Output the (x, y) coordinate of the center of the cell containing the given text.  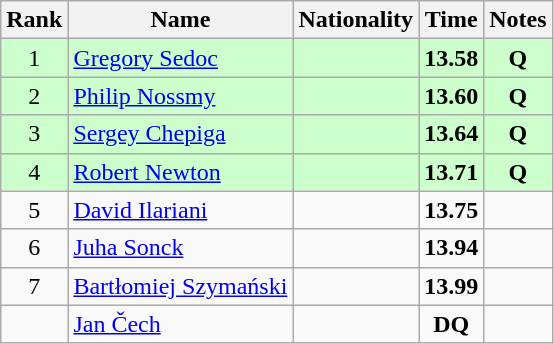
Nationality (356, 20)
13.94 (452, 248)
6 (34, 248)
Time (452, 20)
Bartłomiej Szymański (180, 286)
Notes (518, 20)
13.60 (452, 96)
Philip Nossmy (180, 96)
Juha Sonck (180, 248)
2 (34, 96)
13.75 (452, 210)
1 (34, 58)
13.64 (452, 134)
13.99 (452, 286)
Robert Newton (180, 172)
3 (34, 134)
David Ilariani (180, 210)
Rank (34, 20)
5 (34, 210)
4 (34, 172)
7 (34, 286)
Name (180, 20)
13.58 (452, 58)
13.71 (452, 172)
Gregory Sedoc (180, 58)
DQ (452, 324)
Sergey Chepiga (180, 134)
Jan Čech (180, 324)
